Scan for the cell matching the given text and deliver its [X, Y] coordinate at center. 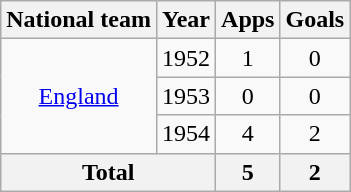
1952 [186, 58]
National team [79, 20]
Goals [315, 20]
4 [248, 134]
1953 [186, 96]
1954 [186, 134]
5 [248, 172]
1 [248, 58]
Apps [248, 20]
Year [186, 20]
England [79, 96]
Total [108, 172]
